Return [x, y] of the center of cell containing provided text 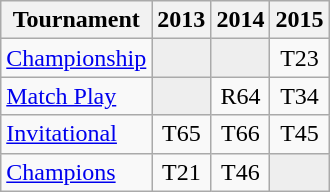
T21 [182, 172]
Champions [76, 172]
Championship [76, 58]
T46 [240, 172]
2014 [240, 20]
Invitational [76, 134]
T45 [300, 134]
Match Play [76, 96]
2013 [182, 20]
Tournament [76, 20]
T34 [300, 96]
R64 [240, 96]
2015 [300, 20]
T23 [300, 58]
T65 [182, 134]
T66 [240, 134]
